For the text-containing cell, return its midpoint in [X, Y] coordinate format. 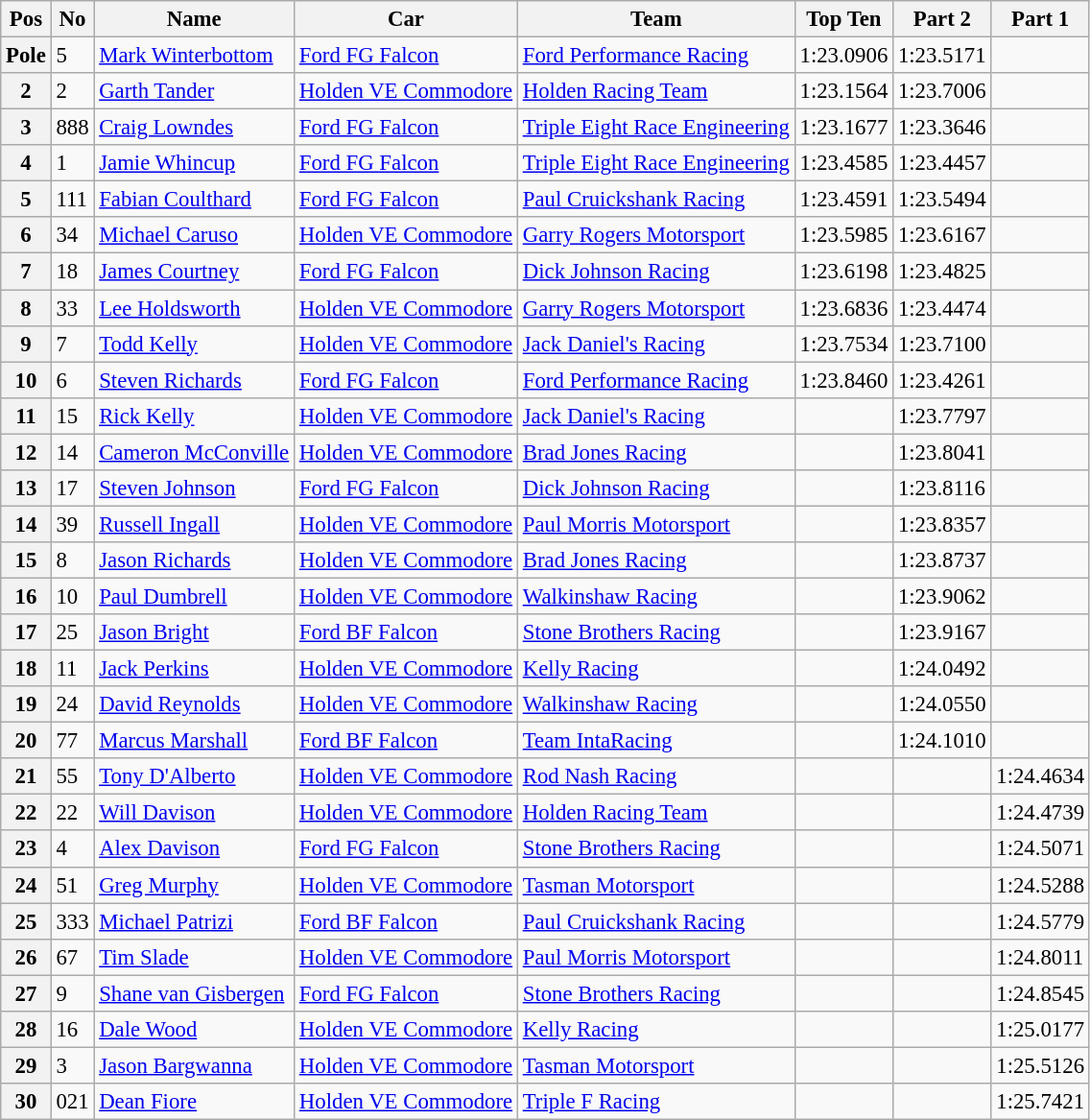
1:24.0492 [942, 669]
1:24.4739 [1040, 813]
021 [73, 1102]
Mark Winterbottom [194, 56]
111 [73, 200]
1:23.4585 [843, 163]
1:23.6198 [843, 272]
67 [73, 957]
1:23.5494 [942, 200]
1:24.8011 [1040, 957]
23 [26, 849]
1:24.5071 [1040, 849]
1:23.4457 [942, 163]
Part 1 [1040, 19]
Jason Bright [194, 632]
1:23.9167 [942, 632]
1:23.9062 [942, 596]
Alex Davison [194, 849]
Dean Fiore [194, 1102]
30 [26, 1102]
21 [26, 776]
Michael Caruso [194, 235]
1 [73, 163]
1:23.5985 [843, 235]
29 [26, 1065]
51 [73, 885]
333 [73, 921]
1:23.1564 [843, 91]
1:23.4261 [942, 380]
Todd Kelly [194, 344]
Steven Johnson [194, 489]
Greg Murphy [194, 885]
Tim Slade [194, 957]
James Courtney [194, 272]
1:25.5126 [1040, 1065]
Rick Kelly [194, 416]
33 [73, 308]
1:24.4634 [1040, 776]
888 [73, 128]
39 [73, 524]
1:23.0906 [843, 56]
1:23.8460 [843, 380]
13 [26, 489]
26 [26, 957]
1:23.8116 [942, 489]
1:23.1677 [843, 128]
Shane van Gisbergen [194, 993]
Rod Nash Racing [656, 776]
Cameron McConville [194, 452]
Name [194, 19]
Dale Wood [194, 1030]
Car [407, 19]
1:23.4474 [942, 308]
1:23.3646 [942, 128]
19 [26, 704]
34 [73, 235]
1:25.0177 [1040, 1030]
1:23.5171 [942, 56]
77 [73, 741]
1:23.8041 [942, 452]
Team IntaRacing [656, 741]
1:23.7100 [942, 344]
1:23.7006 [942, 91]
Marcus Marshall [194, 741]
Pos [26, 19]
Team [656, 19]
1:23.6167 [942, 235]
Jason Bargwanna [194, 1065]
No [73, 19]
1:24.5779 [1040, 921]
1:23.4591 [843, 200]
1:24.8545 [1040, 993]
20 [26, 741]
Michael Patrizi [194, 921]
Jamie Whincup [194, 163]
1:25.7421 [1040, 1102]
1:24.0550 [942, 704]
Steven Richards [194, 380]
Russell Ingall [194, 524]
Jason Richards [194, 560]
1:24.1010 [942, 741]
Craig Lowndes [194, 128]
Jack Perkins [194, 669]
12 [26, 452]
Tony D'Alberto [194, 776]
1:23.7534 [843, 344]
28 [26, 1030]
Fabian Coulthard [194, 200]
Part 2 [942, 19]
Pole [26, 56]
55 [73, 776]
1:23.6836 [843, 308]
Garth Tander [194, 91]
Will Davison [194, 813]
1:23.7797 [942, 416]
Triple F Racing [656, 1102]
Top Ten [843, 19]
1:24.5288 [1040, 885]
27 [26, 993]
1:23.8357 [942, 524]
Paul Dumbrell [194, 596]
1:23.8737 [942, 560]
1:23.4825 [942, 272]
David Reynolds [194, 704]
Lee Holdsworth [194, 308]
